Locate the cell with the specified text and output its (X, Y) center coordinate. 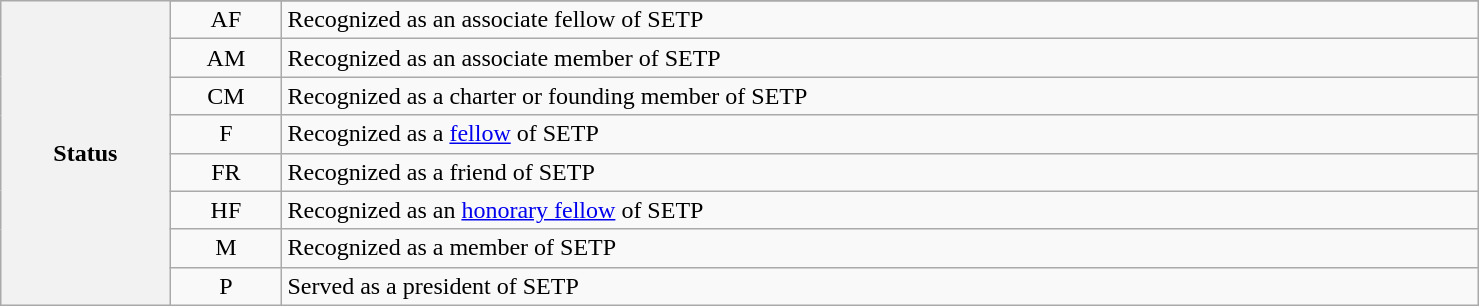
Status (86, 153)
CM (226, 96)
Recognized as a member of SETP (880, 248)
Recognized as an associate member of SETP (880, 58)
Recognized as a friend of SETP (880, 172)
Recognized as a fellow of SETP (880, 134)
Recognized as an associate fellow of SETP (880, 20)
AF (226, 20)
HF (226, 210)
Recognized as an honorary fellow of SETP (880, 210)
M (226, 248)
FR (226, 172)
P (226, 286)
F (226, 134)
Recognized as a charter or founding member of SETP (880, 96)
AM (226, 58)
Served as a president of SETP (880, 286)
